Pinpoint the cell where the given text exists, returning its [x, y] midpoint coordinate. 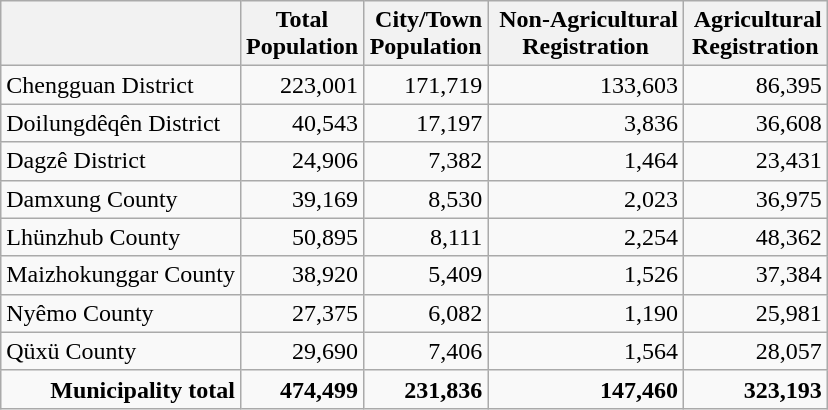
2,254 [586, 237]
Damxung County [121, 199]
36,975 [755, 199]
Non-AgriculturalRegistration [586, 34]
AgriculturalRegistration [755, 34]
8,111 [426, 237]
171,719 [426, 85]
39,169 [302, 199]
50,895 [302, 237]
Maizhokunggar County [121, 275]
Nyêmo County [121, 313]
1,190 [586, 313]
6,082 [426, 313]
Lhünzhub County [121, 237]
8,530 [426, 199]
Doilungdêqên District [121, 123]
5,409 [426, 275]
City/TownPopulation [426, 34]
Qüxü County [121, 351]
Dagzê District [121, 161]
474,499 [302, 389]
TotalPopulation [302, 34]
36,608 [755, 123]
3,836 [586, 123]
25,981 [755, 313]
40,543 [302, 123]
28,057 [755, 351]
29,690 [302, 351]
147,460 [586, 389]
7,406 [426, 351]
24,906 [302, 161]
17,197 [426, 123]
1,526 [586, 275]
86,395 [755, 85]
37,384 [755, 275]
23,431 [755, 161]
7,382 [426, 161]
231,836 [426, 389]
Municipality total [121, 389]
223,001 [302, 85]
133,603 [586, 85]
323,193 [755, 389]
2,023 [586, 199]
48,362 [755, 237]
Chengguan District [121, 85]
1,464 [586, 161]
38,920 [302, 275]
27,375 [302, 313]
1,564 [586, 351]
